Extract the [x, y] coordinate from the center of the cell holding the provided text.  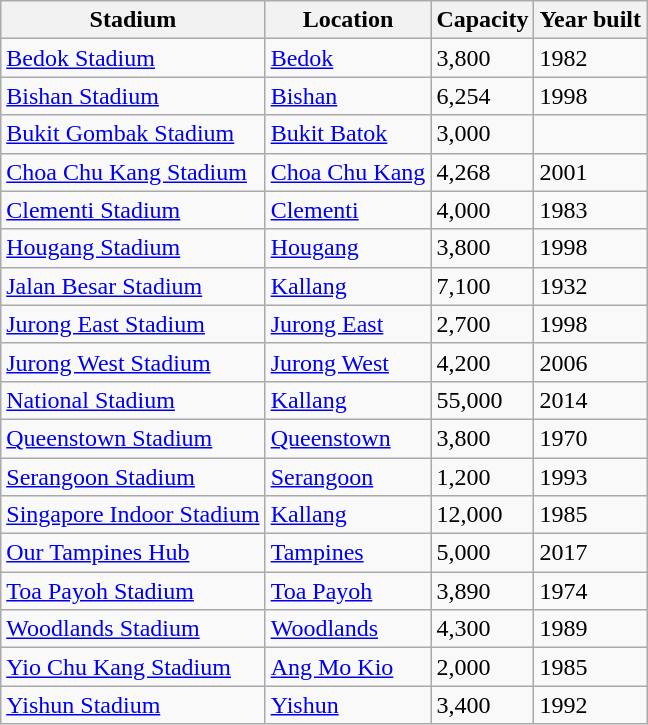
2,000 [482, 667]
Year built [590, 20]
Ang Mo Kio [348, 667]
4,268 [482, 172]
Toa Payoh Stadium [133, 591]
2001 [590, 172]
3,890 [482, 591]
2017 [590, 553]
Yishun Stadium [133, 705]
2,700 [482, 324]
Jurong West [348, 362]
Our Tampines Hub [133, 553]
Clementi [348, 210]
3,400 [482, 705]
Yio Chu Kang Stadium [133, 667]
Yishun [348, 705]
Choa Chu Kang Stadium [133, 172]
2006 [590, 362]
Queenstown [348, 438]
1983 [590, 210]
Jurong East Stadium [133, 324]
Jurong West Stadium [133, 362]
1992 [590, 705]
1,200 [482, 477]
Hougang Stadium [133, 248]
Bukit Gombak Stadium [133, 134]
Stadium [133, 20]
2014 [590, 400]
4,200 [482, 362]
Tampines [348, 553]
Bishan Stadium [133, 96]
1989 [590, 629]
12,000 [482, 515]
6,254 [482, 96]
1993 [590, 477]
1982 [590, 58]
4,300 [482, 629]
7,100 [482, 286]
Serangoon Stadium [133, 477]
Jalan Besar Stadium [133, 286]
National Stadium [133, 400]
Queenstown Stadium [133, 438]
Choa Chu Kang [348, 172]
Singapore Indoor Stadium [133, 515]
5,000 [482, 553]
Hougang [348, 248]
Location [348, 20]
1932 [590, 286]
Capacity [482, 20]
Woodlands [348, 629]
1974 [590, 591]
Bukit Batok [348, 134]
Jurong East [348, 324]
Clementi Stadium [133, 210]
3,000 [482, 134]
Bedok [348, 58]
4,000 [482, 210]
Woodlands Stadium [133, 629]
Bishan [348, 96]
Bedok Stadium [133, 58]
Toa Payoh [348, 591]
Serangoon [348, 477]
55,000 [482, 400]
1970 [590, 438]
